Find where the given text appears and provide that cell's center as [X, Y] coordinate. 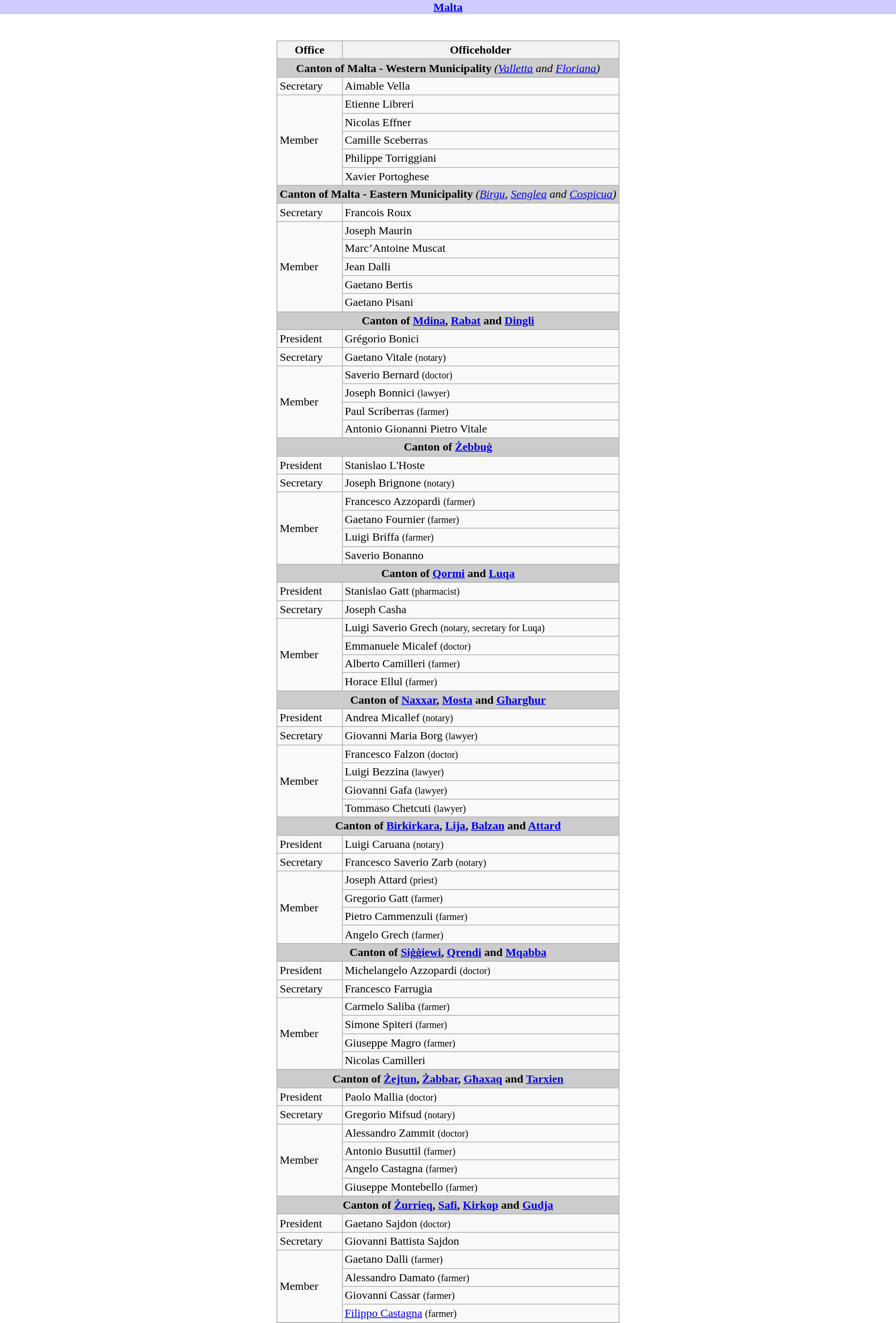
Luigi Caruana (notary) [481, 844]
Carmelo Saliba (farmer) [481, 1007]
Canton of Mdina, Rabat and Dingli [448, 321]
Saverio Bonanno [481, 555]
Nicolas Effner [481, 122]
Giovanni Maria Borg (lawyer) [481, 736]
Joseph Casha [481, 609]
Grégorio Bonici [481, 339]
Canton of Qormi and Luqa [448, 573]
Emmanuele Micalef (doctor) [481, 645]
Giovanni Battista Sajdon [481, 1241]
Gaetano Fournier (farmer) [481, 519]
Luigi Bezzina (lawyer) [481, 772]
Philippe Torriggiani [481, 158]
Canton of Żurrieq, Safi, Kirkop and Gudja [448, 1205]
Aimable Vella [481, 86]
Canton of Siġġiewi, Qrendi and Mqabba [448, 952]
Giovanni Gafa (lawyer) [481, 790]
Luigi Saverio Grech (notary, secretary for Luqa) [481, 627]
Francois Roux [481, 212]
Stanislao L'Hoste [481, 465]
Joseph Brignone (notary) [481, 483]
Canton of Naxxar, Mosta and Għargħur [448, 699]
Canton of Malta - Western Municipality (Valletta and Floriana) [448, 68]
Joseph Bonnici (lawyer) [481, 393]
Francesco Saverio Zarb (notary) [481, 862]
Gaetano Pisani [481, 303]
Canton of Birkirkara, Lija, Balzan and Attard [448, 826]
Alessandro Damato (farmer) [481, 1277]
Etienne Libreri [481, 104]
Simone Spiteri (farmer) [481, 1025]
Gregorio Mifsud (notary) [481, 1115]
Horace Ellul (farmer) [481, 681]
Office [310, 50]
Pietro Cammenzuli (farmer) [481, 916]
Gaetano Vitale (notary) [481, 357]
Joseph Maurin [481, 230]
Antonio Gionanni Pietro Vitale [481, 429]
Giovanni Cassar (farmer) [481, 1295]
Canton of Żejtun, Żabbar, Għaxaq and Tarxien [448, 1079]
Alberto Camilleri (farmer) [481, 663]
Tommaso Chetcuti (lawyer) [481, 808]
Giuseppe Montebello (farmer) [481, 1187]
Francesco Farrugia [481, 989]
Canton of Żebbuġ [448, 447]
Filippo Castagna (farmer) [481, 1314]
Paul Scriberras (farmer) [481, 411]
Francesco Falzon (doctor) [481, 754]
Joseph Attard (priest) [481, 880]
Xavier Portoghese [481, 176]
Paolo Mallia (doctor) [481, 1097]
Alessandro Zammit (doctor) [481, 1133]
Angelo Grech (farmer) [481, 934]
Antonio Busuttil (farmer) [481, 1151]
Gaetano Bertis [481, 285]
Luigi Briffa (farmer) [481, 537]
Francesco Azzopardi (farmer) [481, 501]
Nicolas Camilleri [481, 1061]
Canton of Malta - Eastern Municipality (Birgu, Senglea and Cospicua) [448, 194]
Michelangelo Azzopardi (doctor) [481, 970]
Stanislao Gatt (pharmacist) [481, 591]
Andrea Micallef (notary) [481, 718]
Gregorio Gatt (farmer) [481, 898]
Angelo Castagna (farmer) [481, 1169]
Gaetano Dalli (farmer) [481, 1259]
Giuseppe Magro (farmer) [481, 1043]
Officeholder [481, 50]
Saverio Bernard (doctor) [481, 375]
Malta [448, 7]
Gaetano Sajdon (doctor) [481, 1223]
Marc’Antoine Muscat [481, 248]
Camille Sceberras [481, 140]
Jean Dalli [481, 266]
